Extract the (x, y) coordinate from the center of the cell holding the provided text.  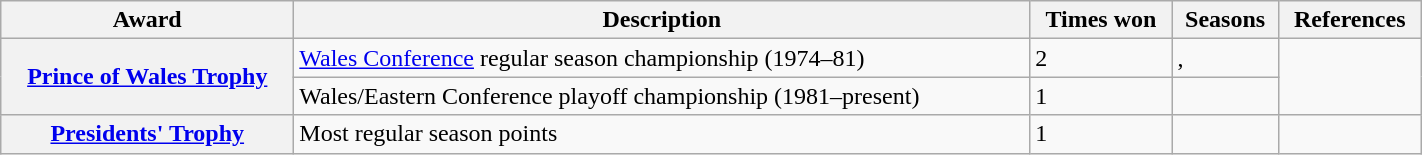
Wales Conference regular season championship (1974–81) (662, 58)
, (1225, 58)
Prince of Wales Trophy (148, 77)
Wales/Eastern Conference playoff championship (1981–present) (662, 96)
Seasons (1225, 20)
2 (1101, 58)
Presidents' Trophy (148, 134)
Description (662, 20)
References (1350, 20)
Award (148, 20)
Times won (1101, 20)
Most regular season points (662, 134)
